For the text-containing cell, return its midpoint in [X, Y] coordinate format. 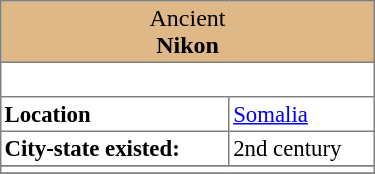
Somalia [302, 114]
Location [116, 114]
City-state existed: [116, 148]
AncientNikon [188, 32]
2nd century [302, 148]
